For the text-containing cell, return its midpoint in (X, Y) coordinate format. 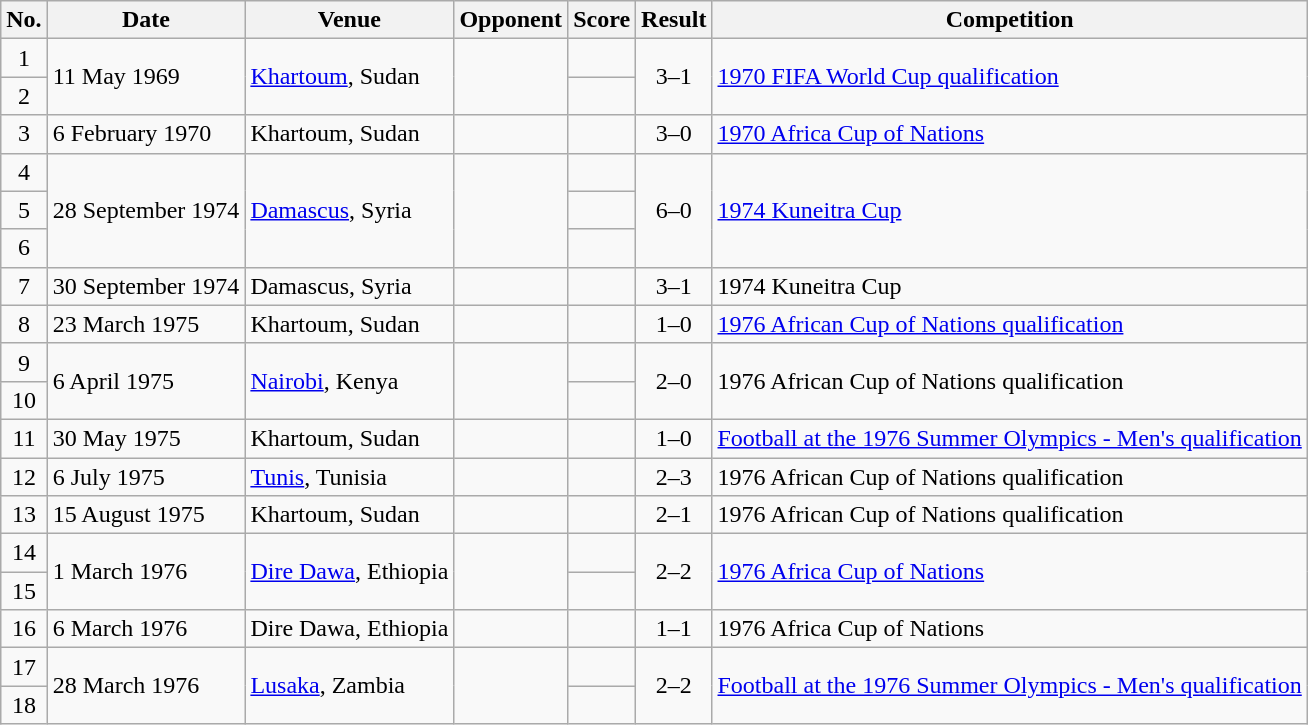
5 (24, 210)
6 March 1976 (146, 629)
6 February 1970 (146, 134)
14 (24, 553)
1–1 (674, 629)
15 (24, 591)
18 (24, 705)
2–0 (674, 381)
6 April 1975 (146, 381)
7 (24, 286)
6 (24, 248)
11 (24, 438)
Score (602, 20)
15 August 1975 (146, 515)
6 July 1975 (146, 477)
Result (674, 20)
Tunis, Tunisia (350, 477)
10 (24, 400)
2 (24, 96)
6–0 (674, 210)
28 September 1974 (146, 210)
30 September 1974 (146, 286)
12 (24, 477)
1970 Africa Cup of Nations (1010, 134)
Nairobi, Kenya (350, 381)
16 (24, 629)
28 March 1976 (146, 686)
Opponent (511, 20)
2–1 (674, 515)
Lusaka, Zambia (350, 686)
1 (24, 58)
3–0 (674, 134)
30 May 1975 (146, 438)
9 (24, 362)
Venue (350, 20)
8 (24, 324)
Date (146, 20)
Competition (1010, 20)
1 March 1976 (146, 572)
1970 FIFA World Cup qualification (1010, 77)
17 (24, 667)
23 March 1975 (146, 324)
13 (24, 515)
4 (24, 172)
2–3 (674, 477)
11 May 1969 (146, 77)
3 (24, 134)
No. (24, 20)
